Find where the given text appears and provide that cell's center as (X, Y) coordinate. 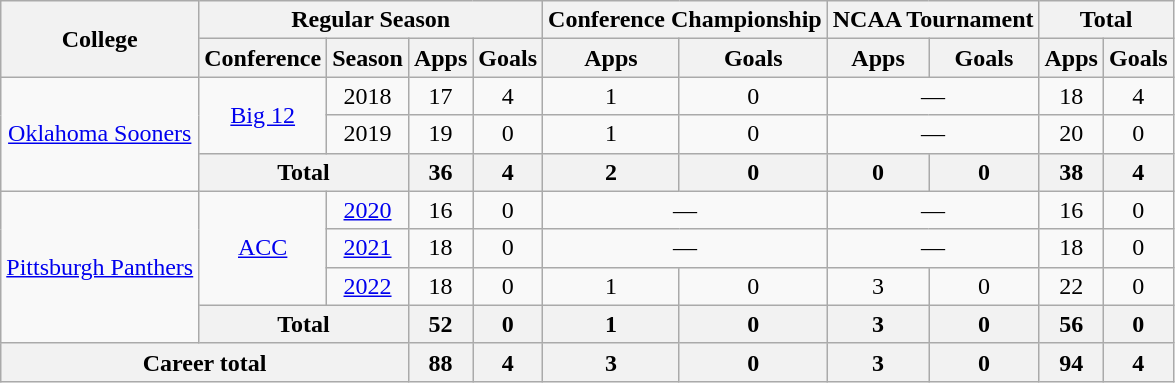
Oklahoma Sooners (100, 134)
22 (1071, 286)
Regular Season (371, 20)
College (100, 39)
2021 (368, 248)
17 (440, 96)
Conference (263, 58)
Pittsburgh Panthers (100, 267)
56 (1071, 324)
88 (440, 362)
94 (1071, 362)
ACC (263, 248)
2022 (368, 286)
2018 (368, 96)
2020 (368, 210)
Big 12 (263, 115)
Conference Championship (686, 20)
2 (612, 172)
Season (368, 58)
38 (1071, 172)
20 (1071, 134)
NCAA Tournament (933, 20)
2019 (368, 134)
52 (440, 324)
Career total (205, 362)
19 (440, 134)
36 (440, 172)
